Find where the given text appears and provide that cell's center as [X, Y] coordinate. 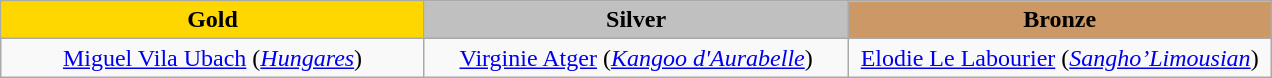
Silver [636, 20]
Bronze [1060, 20]
Elodie Le Labourier (Sangho’Limousian) [1060, 58]
Virginie Atger (Kangoo d'Aurabelle) [636, 58]
Gold [213, 20]
Miguel Vila Ubach (Hungares) [213, 58]
